Return the [x, y] coordinate for the center point of the cell that contains the specified text.  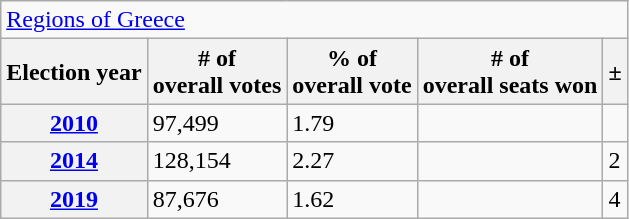
97,499 [217, 123]
% ofoverall vote [352, 72]
Election year [74, 72]
# ofoverall votes [217, 72]
128,154 [217, 161]
2019 [74, 199]
2 [615, 161]
4 [615, 199]
± [615, 72]
# ofoverall seats won [510, 72]
87,676 [217, 199]
2010 [74, 123]
Regions of Greece [314, 20]
1.79 [352, 123]
1.62 [352, 199]
2014 [74, 161]
2.27 [352, 161]
